For the text-containing cell, return its midpoint in [X, Y] coordinate format. 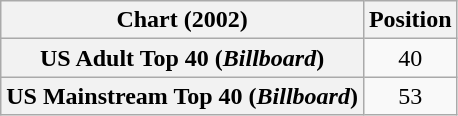
40 [410, 58]
Position [410, 20]
53 [410, 96]
US Mainstream Top 40 (Billboard) [182, 96]
US Adult Top 40 (Billboard) [182, 58]
Chart (2002) [182, 20]
